Return (x, y) of the center of cell containing provided text 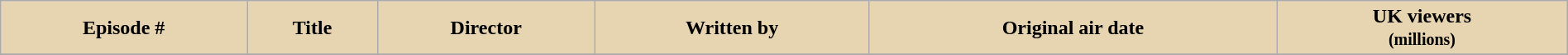
Original air date (1073, 28)
Title (313, 28)
UK viewers(millions) (1422, 28)
Episode # (124, 28)
Written by (732, 28)
Director (486, 28)
